Extract the [x, y] coordinate from the center of the cell holding the provided text.  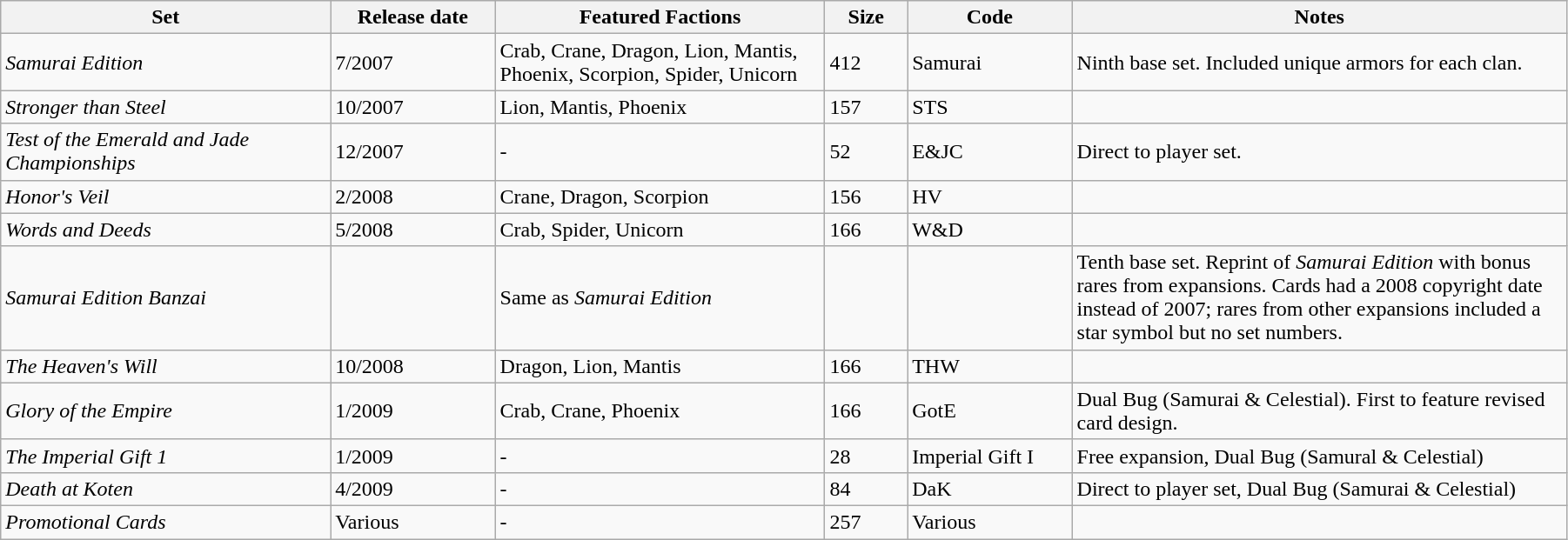
Samurai Edition [165, 63]
4/2009 [412, 489]
Imperial Gift I [990, 456]
The Heaven's Will [165, 366]
10/2008 [412, 366]
DaK [990, 489]
412 [867, 63]
Crab, Crane, Phoenix [660, 410]
156 [867, 197]
GotE [990, 410]
Promotional Cards [165, 522]
THW [990, 366]
12/2007 [412, 151]
Glory of the Empire [165, 410]
Lion, Mantis, Phoenix [660, 107]
28 [867, 456]
W&D [990, 230]
157 [867, 107]
E&JC [990, 151]
Set [165, 17]
2/2008 [412, 197]
Dragon, Lion, Mantis [660, 366]
Words and Deeds [165, 230]
Crab, Crane, Dragon, Lion, Mantis, Phoenix, Scorpion, Spider, Unicorn [660, 63]
84 [867, 489]
HV [990, 197]
Ninth base set. Included unique armors for each clan. [1319, 63]
Free expansion, Dual Bug (Samural & Celestial) [1319, 456]
Stronger than Steel [165, 107]
The Imperial Gift 1 [165, 456]
Same as Samurai Edition [660, 297]
Size [867, 17]
Samurai [990, 63]
5/2008 [412, 230]
Test of the Emerald and Jade Championships [165, 151]
7/2007 [412, 63]
Honor's Veil [165, 197]
Death at Koten [165, 489]
52 [867, 151]
STS [990, 107]
Notes [1319, 17]
Release date [412, 17]
Dual Bug (Samurai & Celestial). First to feature revised card design. [1319, 410]
Crab, Spider, Unicorn [660, 230]
Featured Factions [660, 17]
257 [867, 522]
10/2007 [412, 107]
Direct to player set. [1319, 151]
Samurai Edition Banzai [165, 297]
Code [990, 17]
Crane, Dragon, Scorpion [660, 197]
Direct to player set, Dual Bug (Samurai & Celestial) [1319, 489]
